Return the (X, Y) coordinate for the center point of the cell that contains the specified text.  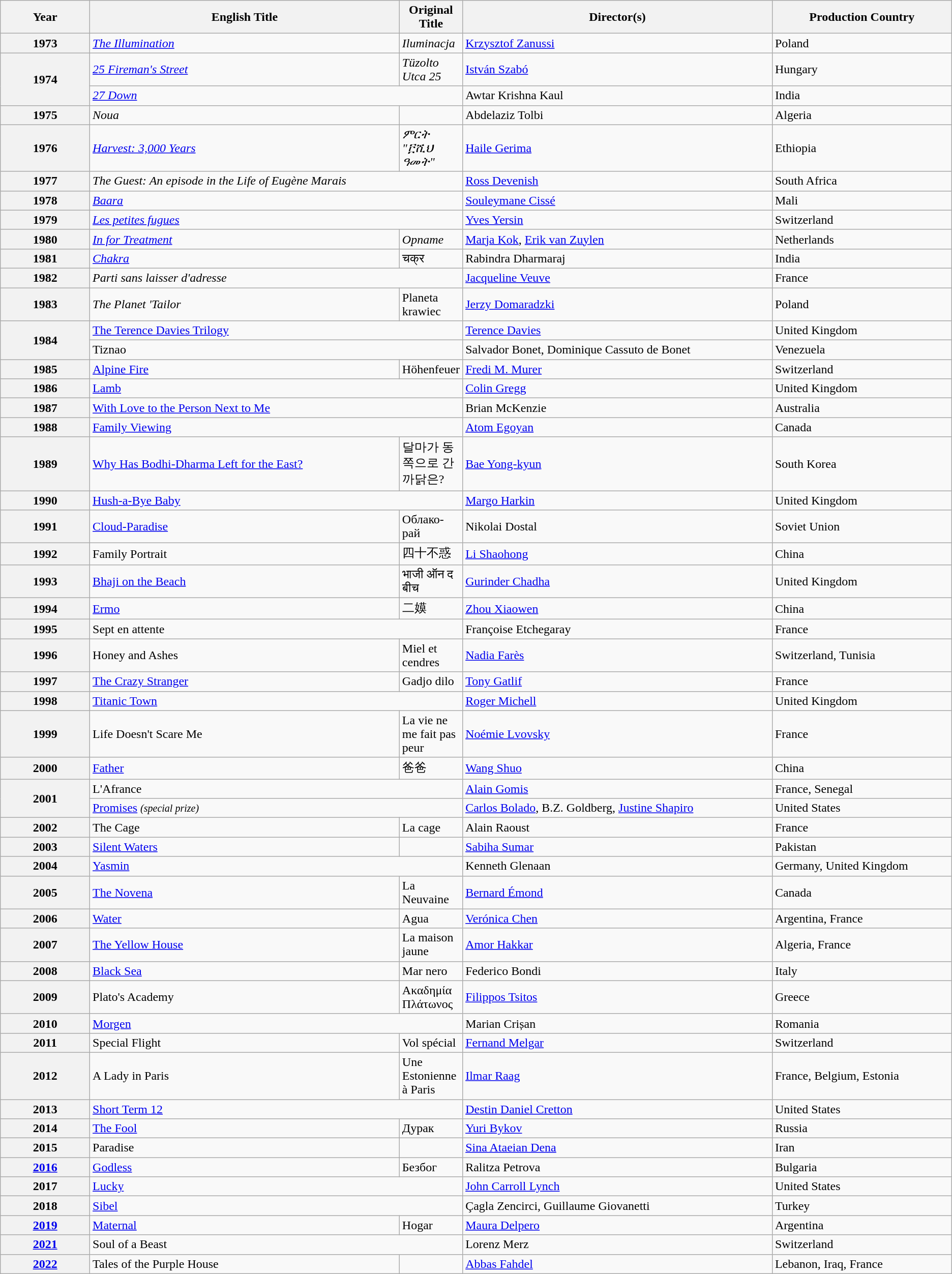
English Title (245, 17)
Venezuela (861, 350)
달마가 동쪽으로 간 까닭은? (431, 464)
Gurinder Chadha (617, 581)
Germany, United Kingdom (861, 866)
Alain Gomis (617, 789)
2014 (45, 1129)
Special Flight (245, 1043)
Çagla Zencirci, Guillaume Giovanetti (617, 1206)
Romania (861, 1023)
1987 (45, 408)
Tony Gatlif (617, 682)
Filippos Tsitos (617, 997)
2002 (45, 827)
L'Afrance (277, 789)
Une Estonienne à Paris (431, 1076)
Russia (861, 1129)
Iluminacja (431, 43)
The Guest: An episode in the Life of Eugène Marais (277, 181)
25 Fireman's Street (245, 69)
The Yellow House (245, 945)
1995 (45, 629)
Kenneth Glenaan (617, 866)
Black Sea (245, 971)
Italy (861, 971)
1979 (45, 220)
Sibel (277, 1206)
Souleymane Cissé (617, 200)
1984 (45, 340)
Roger Michell (617, 701)
The Illumination (245, 43)
Soul of a Beast (277, 1245)
1983 (45, 304)
Director(s) (617, 17)
1992 (45, 554)
Mar nero (431, 971)
1973 (45, 43)
Plato's Academy (245, 997)
Gadjo dilo (431, 682)
2021 (45, 1245)
Planeta krawiec (431, 304)
Harvest: 3,000 Years (245, 148)
Morgen (277, 1023)
1999 (45, 734)
La vie ne me fait pas peur (431, 734)
Soviet Union (861, 527)
Jerzy Domaradzki (617, 304)
भाजी ऑन द बीच (431, 581)
Iran (861, 1148)
Baara (277, 200)
27 Down (277, 96)
1976 (45, 148)
1988 (45, 427)
Bernard Émond (617, 892)
Miel et cendres (431, 655)
1980 (45, 239)
1989 (45, 464)
Opname (431, 239)
Why Has Bodhi-Dharma Left for the East? (245, 464)
Turkey (861, 1206)
Godless (245, 1167)
2018 (45, 1206)
Atom Egoyan (617, 427)
1985 (45, 369)
Zhou Xiaowen (617, 608)
Hogar (431, 1225)
Amor Hakkar (617, 945)
1994 (45, 608)
Fredi M. Murer (617, 369)
The Cage (245, 827)
Father (245, 768)
Krzysztof Zanussi (617, 43)
Brian McKenzie (617, 408)
Bae Yong-kyun (617, 464)
2019 (45, 1225)
Australia (861, 408)
Tiznao (277, 350)
2001 (45, 798)
Ralitza Petrova (617, 1167)
Life Doesn't Scare Me (245, 734)
Year (45, 17)
Vol spécial (431, 1043)
Honey and Ashes (245, 655)
The Planet 'Tailor (245, 304)
Paradise (245, 1148)
Lucky (277, 1187)
2016 (45, 1167)
Ethiopia (861, 148)
Switzerland, Tunisia (861, 655)
Agua (431, 919)
1993 (45, 581)
1977 (45, 181)
The Crazy Stranger (245, 682)
Li Shaohong (617, 554)
Sept en attente (277, 629)
A Lady in Paris (245, 1076)
Chakra (245, 258)
2003 (45, 847)
Alain Raoust (617, 827)
Marja Kok, Erik van Zuylen (617, 239)
Rabindra Dharmaraj (617, 258)
Production Country (861, 17)
2011 (45, 1043)
Margo Harkin (617, 500)
France, Belgium, Estonia (861, 1076)
1996 (45, 655)
Безбог (431, 1167)
Family Portrait (245, 554)
Jacqueline Veuve (617, 278)
Maura Delpero (617, 1225)
Fernand Melgar (617, 1043)
The Fool (245, 1129)
1982 (45, 278)
Water (245, 919)
2015 (45, 1148)
Yuri Bykov (617, 1129)
Noémie Lvovsky (617, 734)
Awtar Krishna Kaul (617, 96)
1981 (45, 258)
Noua (245, 115)
Federico Bondi (617, 971)
Lebanon, Iraq, France (861, 1264)
Mali (861, 200)
二嫫 (431, 608)
Silent Waters (245, 847)
Netherlands (861, 239)
Les petites fugues (277, 220)
2005 (45, 892)
Argentina (861, 1225)
Sabiha Sumar (617, 847)
ምርት "፫ሺህ ዓመት" (431, 148)
1975 (45, 115)
Ακαδημία Πλάτωνος (431, 997)
In for Treatment (245, 239)
Tales of the Purple House (245, 1264)
2012 (45, 1076)
South Korea (861, 464)
1997 (45, 682)
2008 (45, 971)
1998 (45, 701)
Short Term 12 (277, 1109)
Tüzolto Utca 25 (431, 69)
Sina Ataeian Dena (617, 1148)
Дурак (431, 1129)
Parti sans laisser d'adresse (277, 278)
Abdelaziz Tolbi (617, 115)
Salvador Bonet, Dominique Cassuto de Bonet (617, 350)
Alpine Fire (245, 369)
La Neuvaine (431, 892)
2017 (45, 1187)
István Szabó (617, 69)
Lamb (277, 389)
2007 (45, 945)
Verónica Chen (617, 919)
Haile Gerima (617, 148)
Nikolai Dostal (617, 527)
France, Senegal (861, 789)
2022 (45, 1264)
Lorenz Merz (617, 1245)
Bulgaria (861, 1167)
1991 (45, 527)
Maternal (245, 1225)
2010 (45, 1023)
2009 (45, 997)
Françoise Etchegaray (617, 629)
चक्र (431, 258)
Ross Devenish (617, 181)
Ermo (245, 608)
Titanic Town (277, 701)
Original Title (431, 17)
1978 (45, 200)
Cloud-Paradise (245, 527)
Algeria, France (861, 945)
Algeria (861, 115)
Destin Daniel Cretton (617, 1109)
Abbas Fahdel (617, 1264)
2013 (45, 1109)
2000 (45, 768)
Family Viewing (277, 427)
La maison jaune (431, 945)
Ilmar Raag (617, 1076)
1974 (45, 79)
Colin Gregg (617, 389)
The Novena (245, 892)
Marian Crișan (617, 1023)
Hush-a-Bye Baby (277, 500)
Hungary (861, 69)
Nadia Farès (617, 655)
Argentina, France (861, 919)
四十不惑 (431, 554)
Höhenfeuer (431, 369)
爸爸 (431, 768)
1986 (45, 389)
Wang Shuo (617, 768)
The Terence Davies Trilogy (277, 331)
Облако-рай (431, 527)
Carlos Bolado, B.Z. Goldberg, Justine Shapiro (617, 808)
2006 (45, 919)
South Africa (861, 181)
John Carroll Lynch (617, 1187)
Greece (861, 997)
2004 (45, 866)
Terence Davies (617, 331)
Pakistan (861, 847)
Promises (special prize) (277, 808)
Bhaji on the Beach (245, 581)
With Love to the Person Next to Me (277, 408)
La cage (431, 827)
Yves Yersin (617, 220)
1990 (45, 500)
Yasmin (277, 866)
